Capture the cell that displays the provided text and extract its [X, Y] central coordinate. 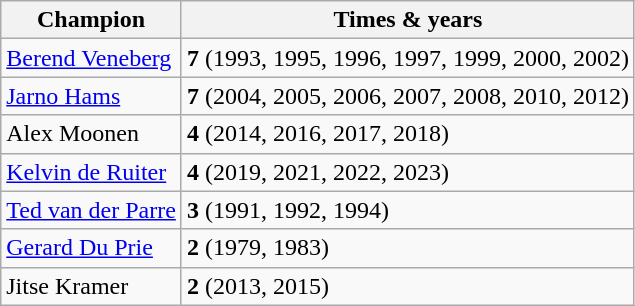
2 (1979, 1983) [408, 248]
4 (2019, 2021, 2022, 2023) [408, 172]
3 (1991, 1992, 1994) [408, 210]
Gerard Du Prie [92, 248]
2 (2013, 2015) [408, 286]
4 (2014, 2016, 2017, 2018) [408, 134]
7 (1993, 1995, 1996, 1997, 1999, 2000, 2002) [408, 58]
Berend Veneberg [92, 58]
Times & years [408, 20]
Jarno Hams [92, 96]
7 (2004, 2005, 2006, 2007, 2008, 2010, 2012) [408, 96]
Ted van der Parre [92, 210]
Champion [92, 20]
Alex Moonen [92, 134]
Kelvin de Ruiter [92, 172]
Jitse Kramer [92, 286]
